Extract the [x, y] coordinate from the center of the cell holding the provided text.  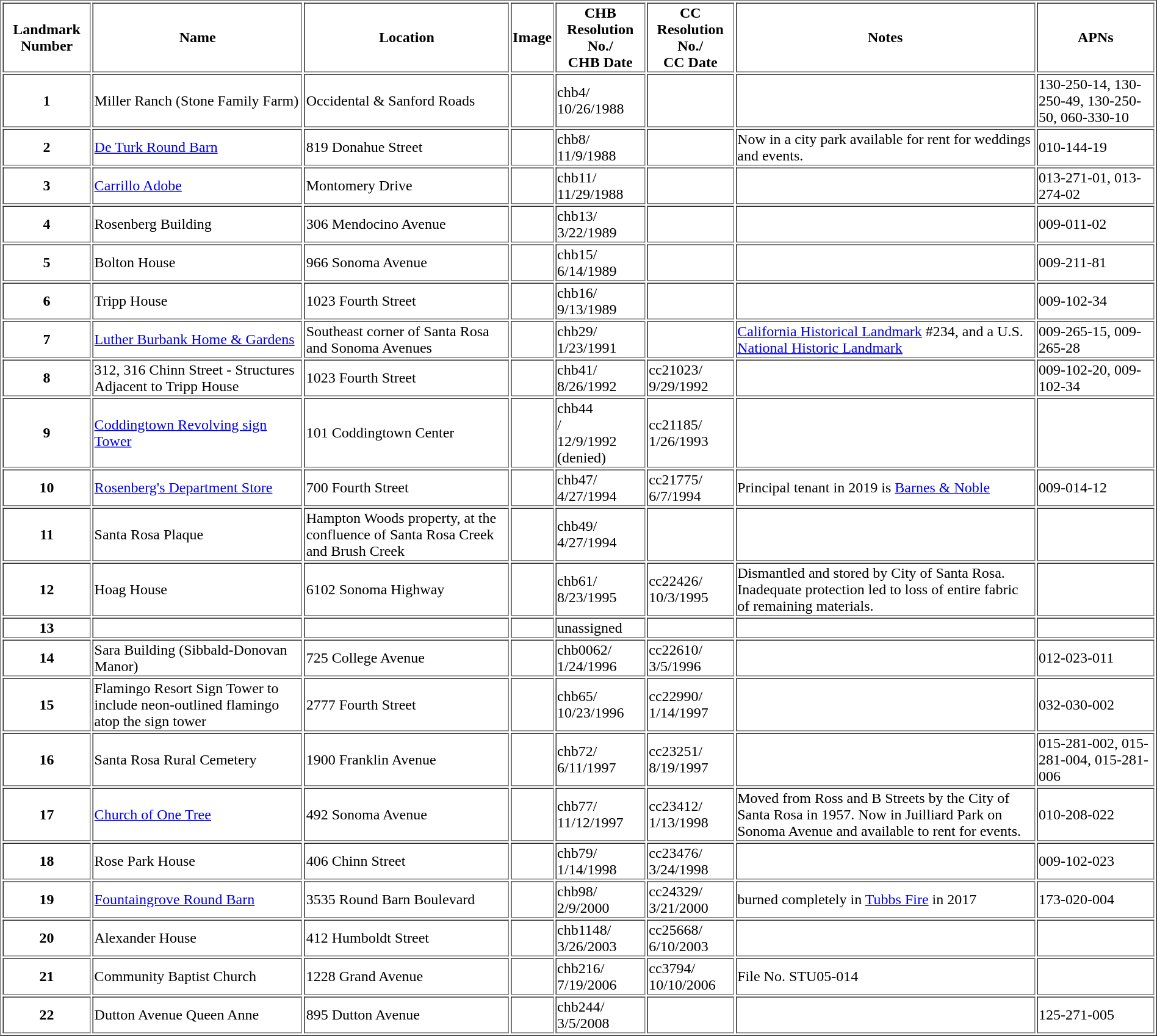
chb244/3/5/2008 [600, 1015]
6 [46, 301]
California Historical Landmark #234, and a U.S. National Historic Landmark [885, 339]
chb13/3/22/1989 [600, 225]
cc3794/10/10/2006 [690, 976]
chb0062/1/24/1996 [600, 658]
17 [46, 815]
3 [46, 185]
1900 Franklin Avenue [406, 760]
Fountaingrove Round Barn [198, 899]
chb47/4/27/1994 [600, 488]
chb4/10/26/1988 [600, 101]
chb15/6/14/1989 [600, 262]
Hampton Woods property, at the confluence of Santa Rosa Creek and Brush Creek [406, 534]
cc22990/1/14/1997 [690, 705]
2 [46, 148]
312, 316 Chinn Street - Structures Adjacent to Tripp House [198, 378]
009-211-81 [1095, 262]
Miller Ranch (Stone Family Farm) [198, 101]
819 Donahue Street [406, 148]
013-271-01, 013-274-02 [1095, 185]
chb16/9/13/1989 [600, 301]
18 [46, 862]
Name [198, 37]
10 [46, 488]
cc21775/6/7/1994 [690, 488]
Principal tenant in 2019 is Barnes & Noble [885, 488]
173-020-004 [1095, 899]
009-265-15, 009-265-28 [1095, 339]
2777 Fourth Street [406, 705]
chb49/4/27/1994 [600, 534]
Coddingtown Revolving sign Tower [198, 433]
16 [46, 760]
chb72/6/11/1997 [600, 760]
Carrillo Adobe [198, 185]
20 [46, 938]
cc22610/3/5/1996 [690, 658]
chb44/12/9/1992 (denied) [600, 433]
3535 Round Barn Boulevard [406, 899]
Image [532, 37]
Now in a city park available for rent for weddings and events. [885, 148]
012-023-011 [1095, 658]
Occidental & Sanford Roads [406, 101]
chb41/8/26/1992 [600, 378]
1228 Grand Avenue [406, 976]
Notes [885, 37]
6102 Sonoma Highway [406, 589]
chb98/2/9/2000 [600, 899]
4 [46, 225]
13 [46, 627]
Dutton Avenue Queen Anne [198, 1015]
Hoag House [198, 589]
12 [46, 589]
cc21023/9/29/1992 [690, 378]
Tripp House [198, 301]
chb216/7/19/2006 [600, 976]
chb79/1/14/1998 [600, 862]
8 [46, 378]
cc21185/1/26/1993 [690, 433]
cc22426/10/3/1995 [690, 589]
Montomery Drive [406, 185]
015-281-002, 015-281-004, 015-281-006 [1095, 760]
11 [46, 534]
700 Fourth Street [406, 488]
14 [46, 658]
APNs [1095, 37]
Rose Park House [198, 862]
009-014-12 [1095, 488]
Santa Rosa Plaque [198, 534]
chb61/8/23/1995 [600, 589]
1 [46, 101]
725 College Avenue [406, 658]
412 Humboldt Street [406, 938]
Sara Building (Sibbald-Donovan Manor) [198, 658]
chb65/10/23/1996 [600, 705]
895 Dutton Avenue [406, 1015]
492 Sonoma Avenue [406, 815]
21 [46, 976]
unassigned [600, 627]
130-250-14, 130-250-49, 130-250-50, 060-330-10 [1095, 101]
CHB Resolution No./CHB Date [600, 37]
Rosenberg Building [198, 225]
7 [46, 339]
009-102-20, 009-102-34 [1095, 378]
009-102-34 [1095, 301]
Alexander House [198, 938]
Church of One Tree [198, 815]
010-144-19 [1095, 148]
15 [46, 705]
cc24329/3/21/2000 [690, 899]
Landmark Number [46, 37]
22 [46, 1015]
Dismantled and stored by City of Santa Rosa. Inadequate protection led to loss of entire fabric of remaining materials. [885, 589]
Community Baptist Church [198, 976]
chb11/11/29/1988 [600, 185]
chb1148/3/26/2003 [600, 938]
406 Chinn Street [406, 862]
chb8/11/9/1988 [600, 148]
Luther Burbank Home & Gardens [198, 339]
cc23476/3/24/1998 [690, 862]
cc23412/1/13/1998 [690, 815]
010-208-022 [1095, 815]
125-271-005 [1095, 1015]
chb29/1/23/1991 [600, 339]
cc23251/8/19/1997 [690, 760]
101 Coddingtown Center [406, 433]
chb77/11/12/1997 [600, 815]
Moved from Ross and B Streets by the City of Santa Rosa in 1957. Now in Juilliard Park on Sonoma Avenue and available to rent for events. [885, 815]
cc25668/6/10/2003 [690, 938]
burned completely in Tubbs Fire in 2017 [885, 899]
009-011-02 [1095, 225]
Flamingo Resort Sign Tower to include neon-outlined flamingo atop the sign tower [198, 705]
Southeast corner of Santa Rosa and Sonoma Avenues [406, 339]
Location [406, 37]
CC Resolution No./CC Date [690, 37]
Bolton House [198, 262]
009-102-023 [1095, 862]
De Turk Round Barn [198, 148]
966 Sonoma Avenue [406, 262]
306 Mendocino Avenue [406, 225]
File No. STU05-014 [885, 976]
Rosenberg's Department Store [198, 488]
Santa Rosa Rural Cemetery [198, 760]
5 [46, 262]
032-030-002 [1095, 705]
9 [46, 433]
19 [46, 899]
